Identify which cell holds the provided text, then report its (x, y) central coordinate. 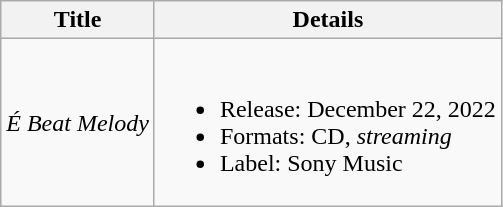
Details (328, 20)
É Beat Melody (78, 122)
Release: December 22, 2022Formats: CD, streamingLabel: Sony Music (328, 122)
Title (78, 20)
